Determine the (x, y) coordinate at the center of the cell enclosing the given text.  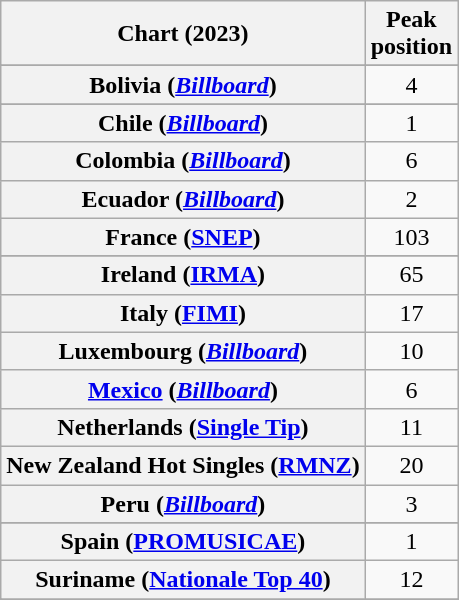
11 (411, 427)
Suriname (Nationale Top 40) (183, 580)
Netherlands (Single Tip) (183, 427)
Mexico (Billboard) (183, 389)
Spain (PROMUSICAE) (183, 542)
Luxembourg (Billboard) (183, 351)
Chart (2023) (183, 34)
4 (411, 85)
3 (411, 503)
17 (411, 313)
20 (411, 465)
103 (411, 237)
Chile (Billboard) (183, 123)
Peakposition (411, 34)
Italy (FIMI) (183, 313)
Ecuador (Billboard) (183, 199)
2 (411, 199)
Colombia (Billboard) (183, 161)
12 (411, 580)
New Zealand Hot Singles (RMNZ) (183, 465)
France (SNEP) (183, 237)
Peru (Billboard) (183, 503)
Bolivia (Billboard) (183, 85)
10 (411, 351)
65 (411, 275)
Ireland (IRMA) (183, 275)
